Determine the [X, Y] coordinate at the center of the cell enclosing the given text.  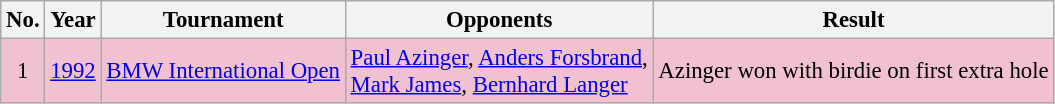
No. [23, 20]
1 [23, 72]
Opponents [499, 20]
Azinger won with birdie on first extra hole [854, 72]
Year [73, 20]
1992 [73, 72]
Paul Azinger, Anders Forsbrand, Mark James, Bernhard Langer [499, 72]
Tournament [223, 20]
Result [854, 20]
BMW International Open [223, 72]
